Return the [X, Y] coordinate for the center point of the cell that contains the specified text.  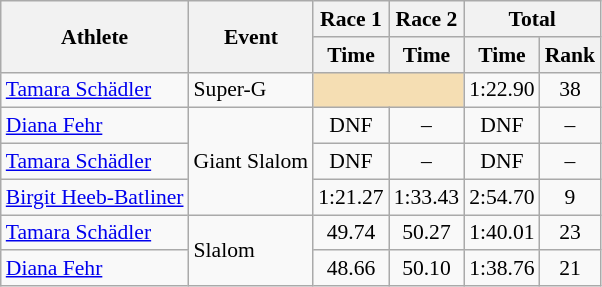
Race 2 [426, 19]
9 [570, 197]
50.27 [426, 233]
Giant Slalom [252, 162]
1:33.43 [426, 197]
Rank [570, 55]
1:21.27 [350, 197]
50.10 [426, 269]
Total [532, 19]
Slalom [252, 250]
1:40.01 [502, 233]
Event [252, 36]
49.74 [350, 233]
Athlete [95, 36]
38 [570, 90]
48.66 [350, 269]
1:38.76 [502, 269]
1:22.90 [502, 90]
Race 1 [350, 19]
2:54.70 [502, 197]
23 [570, 233]
Birgit Heeb-Batliner [95, 197]
21 [570, 269]
Super-G [252, 90]
